Search for the cell housing the specified text and yield its [X, Y] center coordinate. 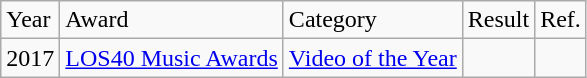
Year [30, 20]
Category [372, 20]
Result [498, 20]
Ref. [561, 20]
LOS40 Music Awards [172, 58]
Video of the Year [372, 58]
Award [172, 20]
2017 [30, 58]
